Return [X, Y] of the center of cell containing provided text 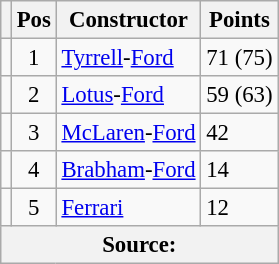
71 (75) [240, 58]
Points [240, 20]
Tyrrell-Ford [128, 58]
Lotus-Ford [128, 95]
Source: [140, 245]
14 [240, 170]
59 (63) [240, 95]
2 [34, 95]
4 [34, 170]
Ferrari [128, 208]
McLaren-Ford [128, 133]
Constructor [128, 20]
5 [34, 208]
Pos [34, 20]
3 [34, 133]
1 [34, 58]
Brabham-Ford [128, 170]
42 [240, 133]
12 [240, 208]
